Pinpoint the cell where the given text exists, returning its (x, y) midpoint coordinate. 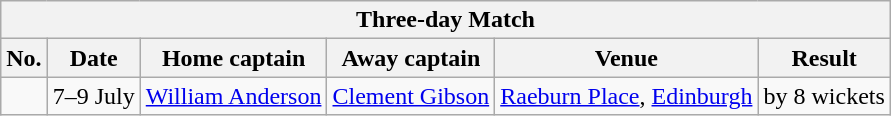
Clement Gibson (411, 96)
Date (94, 58)
Away captain (411, 58)
Home captain (234, 58)
by 8 wickets (824, 96)
7–9 July (94, 96)
Raeburn Place, Edinburgh (626, 96)
Venue (626, 58)
No. (24, 58)
William Anderson (234, 96)
Result (824, 58)
Three-day Match (446, 20)
